Find where the given text appears and provide that cell's center as [x, y] coordinate. 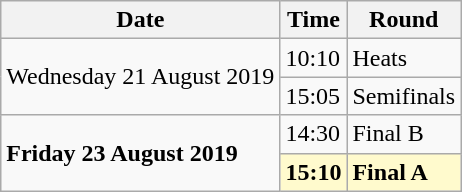
Time [314, 20]
Final A [404, 172]
14:30 [314, 134]
15:05 [314, 96]
Wednesday 21 August 2019 [140, 77]
Friday 23 August 2019 [140, 153]
Date [140, 20]
Final B [404, 134]
Semifinals [404, 96]
Heats [404, 58]
15:10 [314, 172]
Round [404, 20]
10:10 [314, 58]
